Return [X, Y] of the center of cell containing provided text 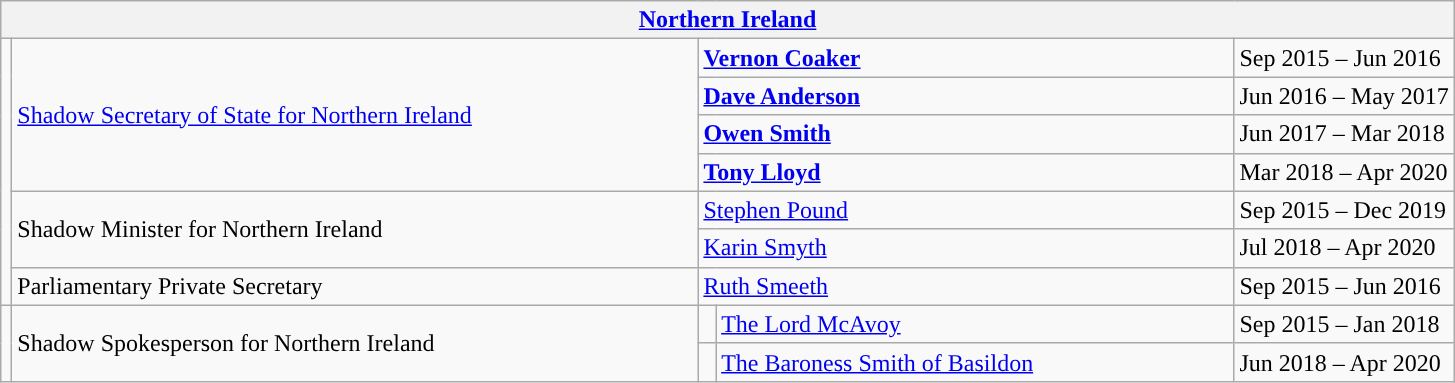
Jun 2017 – Mar 2018 [1344, 134]
Jul 2018 – Apr 2020 [1344, 248]
Karin Smyth [966, 248]
Ruth Smeeth [966, 286]
Tony Lloyd [966, 172]
Shadow Secretary of State for Northern Ireland [355, 115]
The Lord McAvoy [975, 324]
Dave Anderson [966, 96]
The Baroness Smith of Basildon [975, 362]
Northern Ireland [728, 20]
Sep 2015 – Dec 2019 [1344, 210]
Parliamentary Private Secretary [355, 286]
Shadow Minister for Northern Ireland [355, 229]
Mar 2018 – Apr 2020 [1344, 172]
Jun 2016 – May 2017 [1344, 96]
Vernon Coaker [966, 58]
Sep 2015 – Jan 2018 [1344, 324]
Shadow Spokesperson for Northern Ireland [355, 343]
Owen Smith [966, 134]
Stephen Pound [966, 210]
Jun 2018 – Apr 2020 [1344, 362]
